Search for the cell housing the specified text and yield its [X, Y] center coordinate. 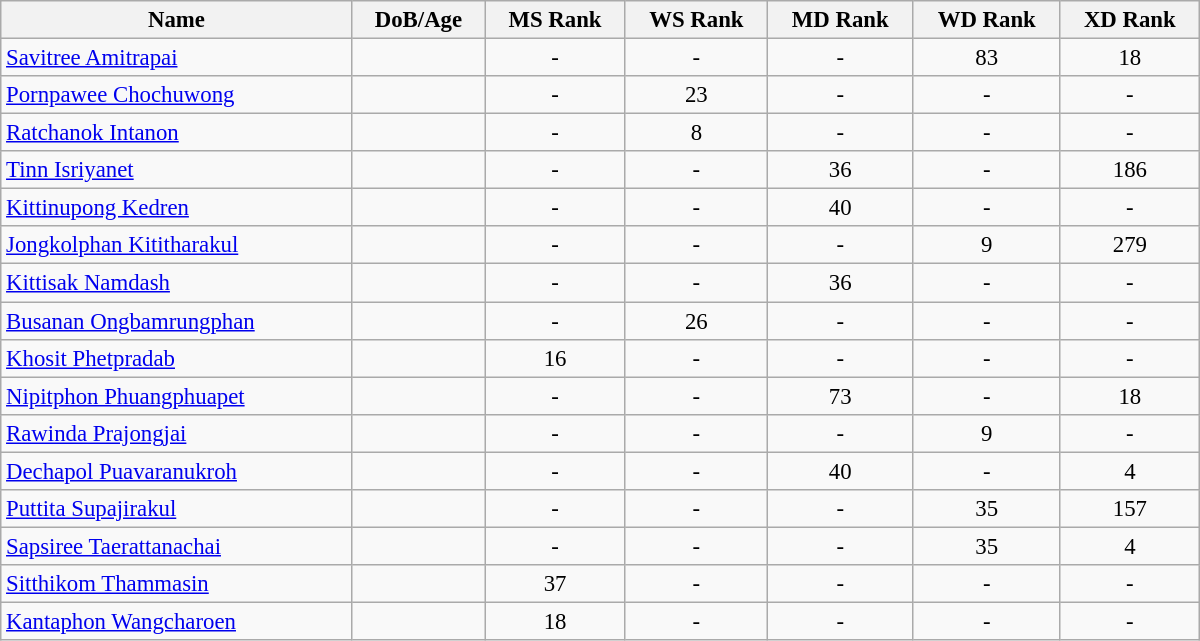
Dechapol Puavaranukroh [176, 471]
73 [840, 396]
Sitthikom Thammasin [176, 584]
Kantaphon Wangcharoen [176, 621]
Rawinda Prajongjai [176, 433]
Ratchanok Intanon [176, 133]
MD Rank [840, 20]
186 [1130, 170]
XD Rank [1130, 20]
Busanan Ongbamrungphan [176, 321]
279 [1130, 245]
Sapsiree Taerattanachai [176, 546]
DoB/Age [418, 20]
MS Rank [555, 20]
Tinn Isriyanet [176, 170]
Nipitphon Phuangphuapet [176, 396]
Savitree Amitrapai [176, 58]
WD Rank [986, 20]
37 [555, 584]
Puttita Supajirakul [176, 509]
Name [176, 20]
Kittinupong Kedren [176, 208]
Pornpawee Chochuwong [176, 95]
23 [696, 95]
8 [696, 133]
26 [696, 321]
16 [555, 358]
Khosit Phetpradab [176, 358]
WS Rank [696, 20]
157 [1130, 509]
Kittisak Namdash [176, 283]
83 [986, 58]
Jongkolphan Kititharakul [176, 245]
